Provide the [x, y] coordinate of the cell's center where the given text is located.  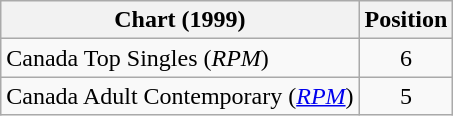
Canada Top Singles (RPM) [180, 58]
Canada Adult Contemporary (RPM) [180, 96]
Position [406, 20]
6 [406, 58]
5 [406, 96]
Chart (1999) [180, 20]
